Find where the given text appears and provide that cell's center as (x, y) coordinate. 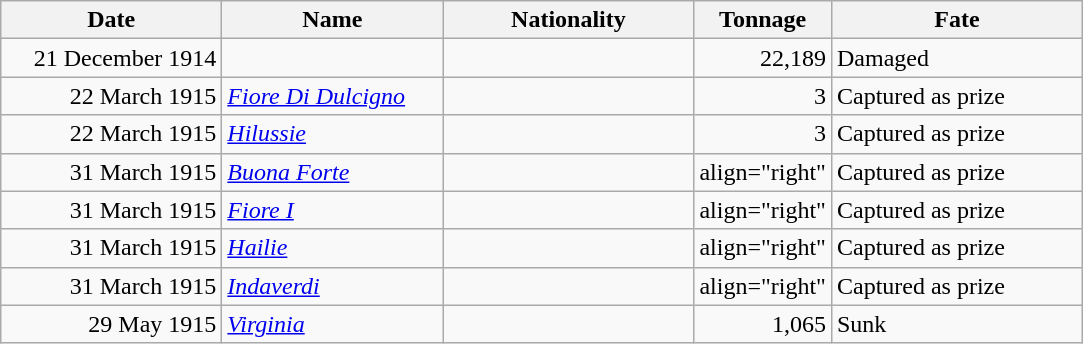
Fiore I (332, 210)
Hailie (332, 248)
29 May 1915 (112, 324)
Fiore Di Dulcigno (332, 96)
Tonnage (763, 20)
Indaverdi (332, 286)
Hilussie (332, 134)
Sunk (956, 324)
Name (332, 20)
Nationality (568, 20)
Buona Forte (332, 172)
1,065 (763, 324)
22,189 (763, 58)
Fate (956, 20)
Date (112, 20)
21 December 1914 (112, 58)
Virginia (332, 324)
Damaged (956, 58)
